Return the (x, y) coordinate for the center point of the cell that contains the specified text.  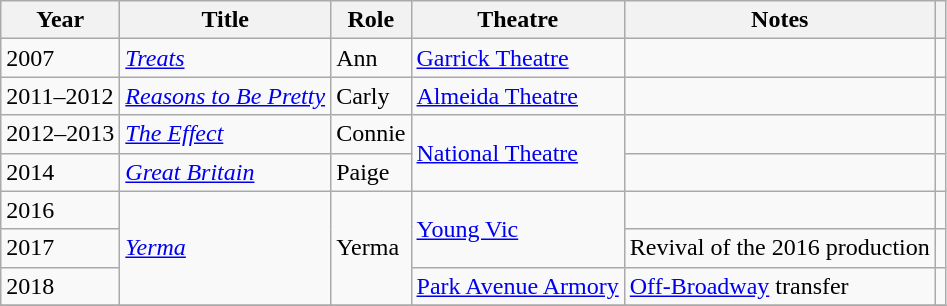
2016 (60, 210)
2012–2013 (60, 134)
Title (226, 20)
2018 (60, 286)
Role (371, 20)
Garrick Theatre (518, 58)
Great Britain (226, 172)
Revival of the 2016 production (780, 248)
2017 (60, 248)
Treats (226, 58)
The Effect (226, 134)
National Theatre (518, 153)
2014 (60, 172)
Ann (371, 58)
Park Avenue Armory (518, 286)
Connie (371, 134)
2007 (60, 58)
Notes (780, 20)
Reasons to Be Pretty (226, 96)
Paige (371, 172)
2011–2012 (60, 96)
Young Vic (518, 229)
Theatre (518, 20)
Carly (371, 96)
Off-Broadway transfer (780, 286)
Almeida Theatre (518, 96)
Year (60, 20)
